Locate the cell with the specified text and output its [X, Y] center coordinate. 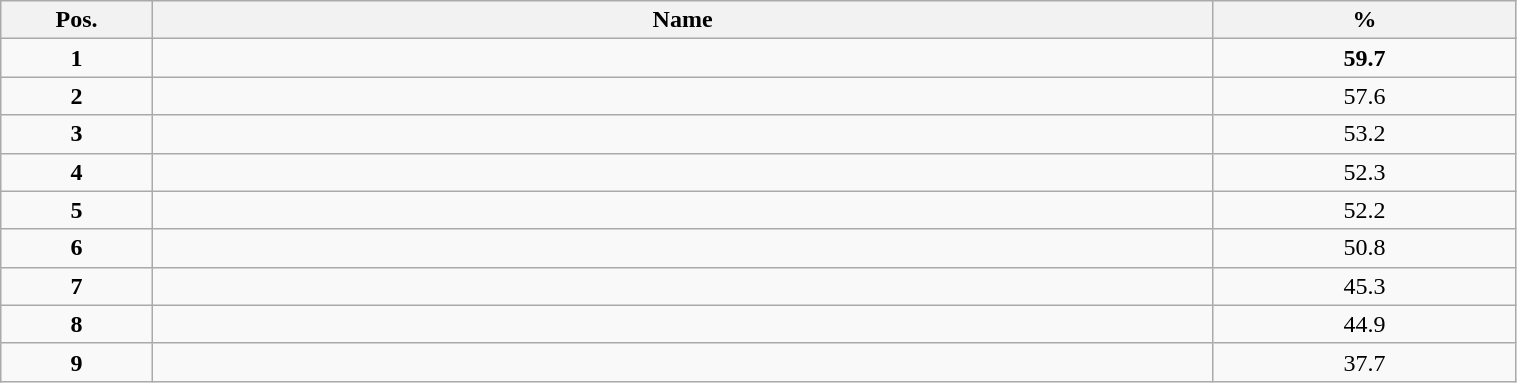
50.8 [1364, 248]
45.3 [1364, 286]
4 [77, 172]
% [1364, 20]
52.3 [1364, 172]
6 [77, 248]
3 [77, 134]
44.9 [1364, 324]
1 [77, 58]
7 [77, 286]
8 [77, 324]
Name [682, 20]
Pos. [77, 20]
53.2 [1364, 134]
5 [77, 210]
52.2 [1364, 210]
59.7 [1364, 58]
57.6 [1364, 96]
37.7 [1364, 362]
9 [77, 362]
2 [77, 96]
